Detect which cell encompasses the target text, then output its (X, Y) center coordinate. 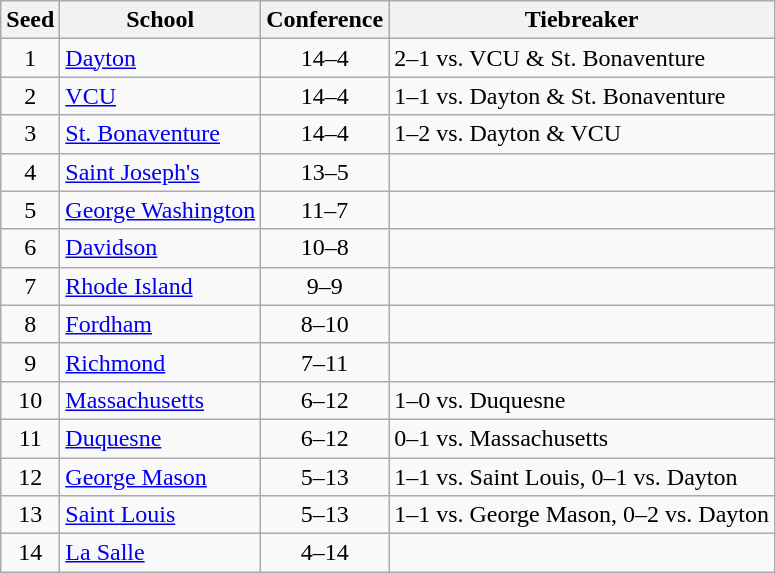
George Mason (160, 477)
Dayton (160, 58)
La Salle (160, 553)
1–1 vs. Saint Louis, 0–1 vs. Dayton (582, 477)
9–9 (325, 286)
3 (30, 134)
10 (30, 400)
St. Bonaventure (160, 134)
2–1 vs. VCU & St. Bonaventure (582, 58)
Seed (30, 20)
1–0 vs. Duquesne (582, 400)
Saint Joseph's (160, 172)
Duquesne (160, 438)
2 (30, 96)
10–8 (325, 248)
5 (30, 210)
1–1 vs. George Mason, 0–2 vs. Dayton (582, 515)
George Washington (160, 210)
Rhode Island (160, 286)
8 (30, 324)
4–14 (325, 553)
Massachusetts (160, 400)
Tiebreaker (582, 20)
VCU (160, 96)
12 (30, 477)
Fordham (160, 324)
7 (30, 286)
School (160, 20)
1 (30, 58)
1–2 vs. Dayton & VCU (582, 134)
11 (30, 438)
4 (30, 172)
Conference (325, 20)
Saint Louis (160, 515)
11–7 (325, 210)
13 (30, 515)
Richmond (160, 362)
13–5 (325, 172)
6 (30, 248)
1–1 vs. Dayton & St. Bonaventure (582, 96)
0–1 vs. Massachusetts (582, 438)
14 (30, 553)
8–10 (325, 324)
7–11 (325, 362)
9 (30, 362)
Davidson (160, 248)
